Provide the (X, Y) coordinate of the cell's center where the given text is located.  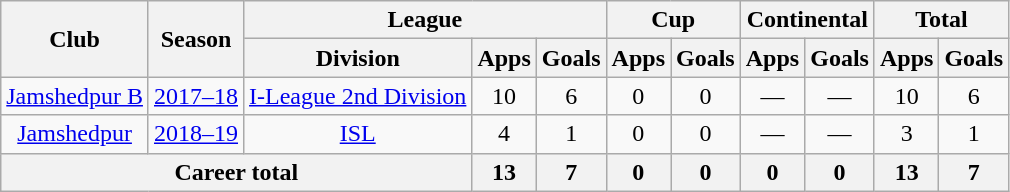
Division (358, 58)
ISL (358, 134)
3 (906, 134)
Continental (807, 20)
Jamshedpur B (75, 96)
League (426, 20)
2018–19 (196, 134)
Career total (236, 172)
Jamshedpur (75, 134)
I-League 2nd Division (358, 96)
Cup (673, 20)
4 (504, 134)
2017–18 (196, 96)
Season (196, 39)
Total (941, 20)
Club (75, 39)
